Find where the given text appears and provide that cell's center as (x, y) coordinate. 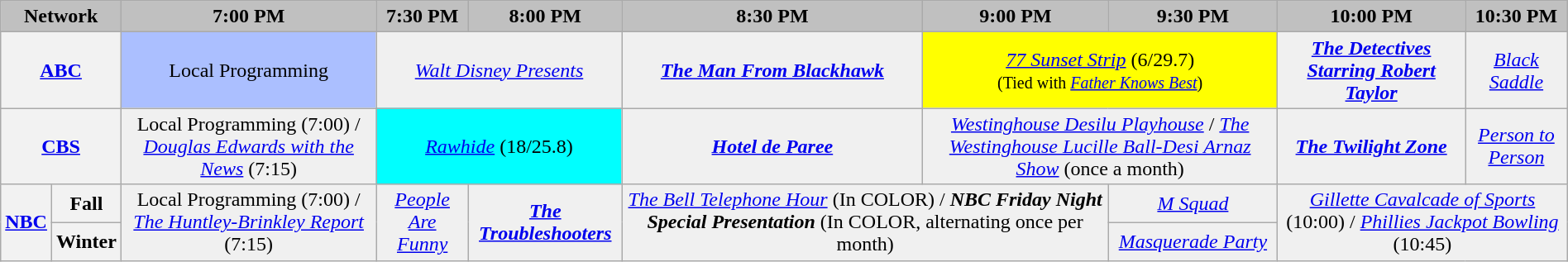
8:30 PM (772, 17)
77 Sunset Strip (6/29.7)(Tied with Father Knows Best) (1100, 70)
CBS (61, 146)
10:30 PM (1517, 17)
8:00 PM (545, 17)
People Are Funny (423, 222)
Fall (86, 203)
The Troubleshooters (545, 222)
Masquerade Party (1193, 241)
Network (61, 17)
9:30 PM (1193, 17)
10:00 PM (1371, 17)
ABC (61, 70)
The Man From Blackhawk (772, 70)
M Squad (1193, 203)
Walt Disney Presents (500, 70)
Rawhide (18/25.8) (500, 146)
Hotel de Paree (772, 146)
The Bell Telephone Hour (In COLOR) / NBC Friday Night Special Presentation (In COLOR, alternating once per month) (865, 222)
The Detectives Starring Robert Taylor (1371, 70)
9:00 PM (1016, 17)
Westinghouse Desilu Playhouse / The Westinghouse Lucille Ball-Desi Arnaz Show (once a month) (1100, 146)
Gillette Cavalcade of Sports (10:00) / Phillies Jackpot Bowling (10:45) (1422, 222)
7:00 PM (248, 17)
Local Programming (7:00) / The Huntley-Brinkley Report (7:15) (248, 222)
Local Programming (7:00) / Douglas Edwards with the News (7:15) (248, 146)
NBC (26, 222)
Person to Person (1517, 146)
7:30 PM (423, 17)
Winter (86, 241)
The Twilight Zone (1371, 146)
Black Saddle (1517, 70)
Local Programming (248, 70)
